Provide the (X, Y) coordinate of the cell's center where the given text is located.  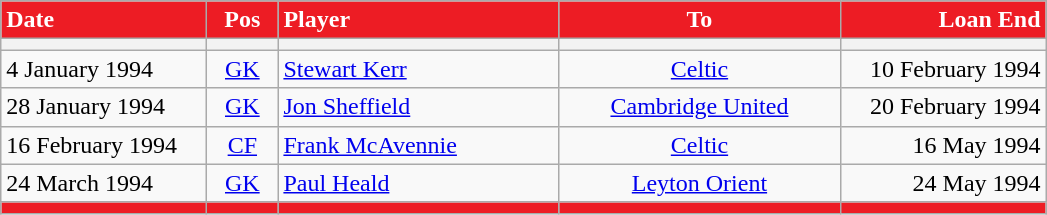
10 February 1994 (943, 69)
16 February 1994 (104, 145)
Loan End (943, 20)
Date (104, 20)
20 February 1994 (943, 107)
Player (418, 20)
16 May 1994 (943, 145)
Leyton Orient (700, 183)
Jon Sheffield (418, 107)
CF (242, 145)
Cambridge United (700, 107)
To (700, 20)
24 May 1994 (943, 183)
Stewart Kerr (418, 69)
4 January 1994 (104, 69)
Frank McAvennie (418, 145)
28 January 1994 (104, 107)
Pos (242, 20)
Paul Heald (418, 183)
24 March 1994 (104, 183)
